Determine the (X, Y) coordinate at the center of the cell enclosing the given text.  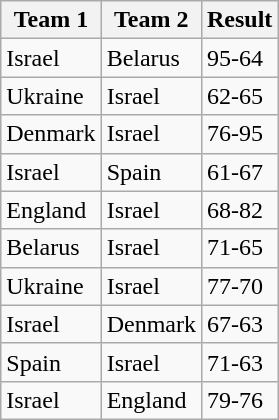
79-76 (239, 400)
61-67 (239, 172)
Team 1 (51, 20)
95-64 (239, 58)
67-63 (239, 324)
Result (239, 20)
77-70 (239, 286)
76-95 (239, 134)
71-63 (239, 362)
68-82 (239, 210)
71-65 (239, 248)
62-65 (239, 96)
Team 2 (151, 20)
